Output the [x, y] coordinate of the center of the cell containing the given text.  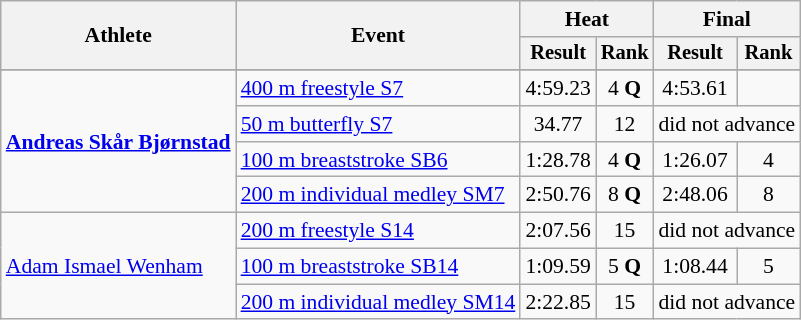
200 m individual medley SM14 [378, 302]
50 m butterfly S7 [378, 124]
Athlete [118, 36]
Event [378, 36]
4:59.23 [558, 88]
Final [726, 19]
200 m individual medley SM7 [378, 195]
2:48.06 [694, 195]
1:28.78 [558, 160]
2:50.76 [558, 195]
8 Q [625, 195]
Andreas Skår Bjørnstad [118, 141]
5 Q [625, 267]
200 m freestyle S14 [378, 231]
1:08.44 [694, 267]
100 m breaststroke SB14 [378, 267]
Heat [586, 19]
8 [769, 195]
2:07.56 [558, 231]
12 [625, 124]
400 m freestyle S7 [378, 88]
34.77 [558, 124]
Adam Ismael Wenham [118, 266]
5 [769, 267]
100 m breaststroke SB6 [378, 160]
1:09.59 [558, 267]
2:22.85 [558, 302]
4 [769, 160]
4:53.61 [694, 88]
1:26.07 [694, 160]
